Locate the cell with the specified text and output its [x, y] center coordinate. 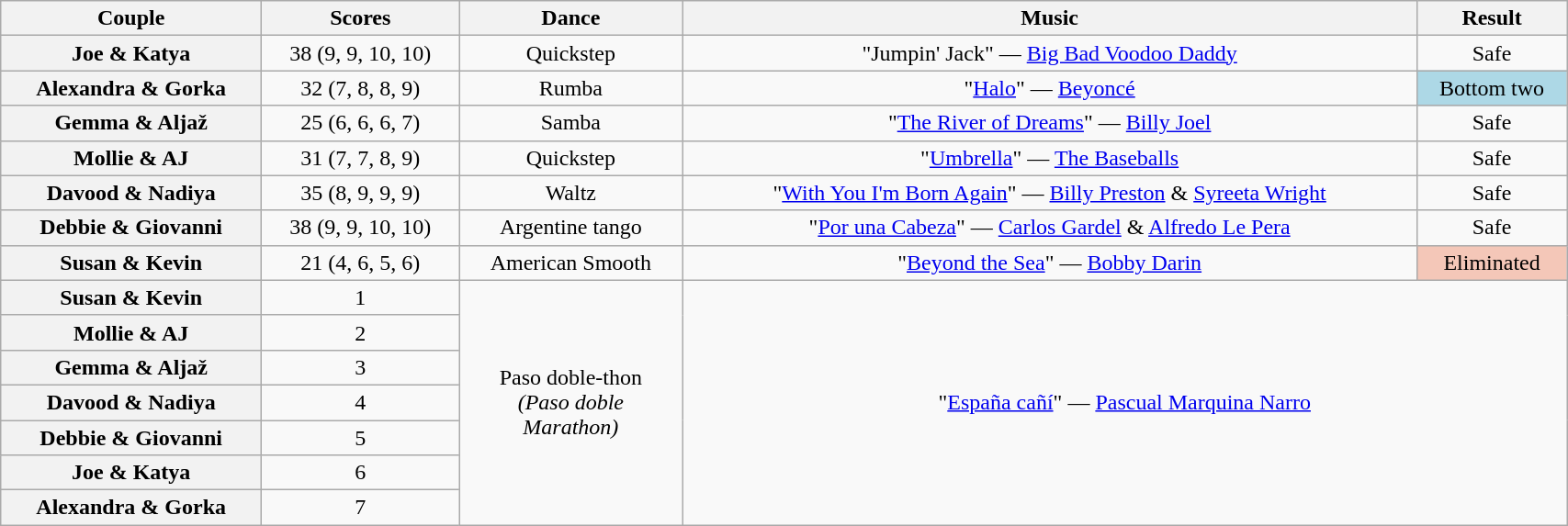
Paso doble-thon(Paso dobleMarathon) [571, 402]
Waltz [571, 193]
"Umbrella" — The Baseballs [1050, 158]
"With You I'm Born Again" — Billy Preston & Syreeta Wright [1050, 193]
4 [360, 402]
Scores [360, 18]
Music [1050, 18]
"España cañí" — Pascual Marquina Narro [1124, 402]
Rumba [571, 88]
21 (4, 6, 5, 6) [360, 263]
Result [1492, 18]
"Jumpin' Jack" — Big Bad Voodoo Daddy [1050, 53]
7 [360, 508]
Dance [571, 18]
Bottom two [1492, 88]
6 [360, 473]
Argentine tango [571, 228]
35 (8, 9, 9, 9) [360, 193]
Samba [571, 123]
American Smooth [571, 263]
"Beyond the Sea" — Bobby Darin [1050, 263]
3 [360, 367]
31 (7, 7, 8, 9) [360, 158]
"Por una Cabeza" — Carlos Gardel & Alfredo Le Pera [1050, 228]
32 (7, 8, 8, 9) [360, 88]
25 (6, 6, 6, 7) [360, 123]
1 [360, 297]
5 [360, 438]
2 [360, 332]
"Halo" — Beyoncé [1050, 88]
Eliminated [1492, 263]
Couple [131, 18]
"The River of Dreams" — Billy Joel [1050, 123]
